Output the (x, y) coordinate of the center of the cell containing the given text.  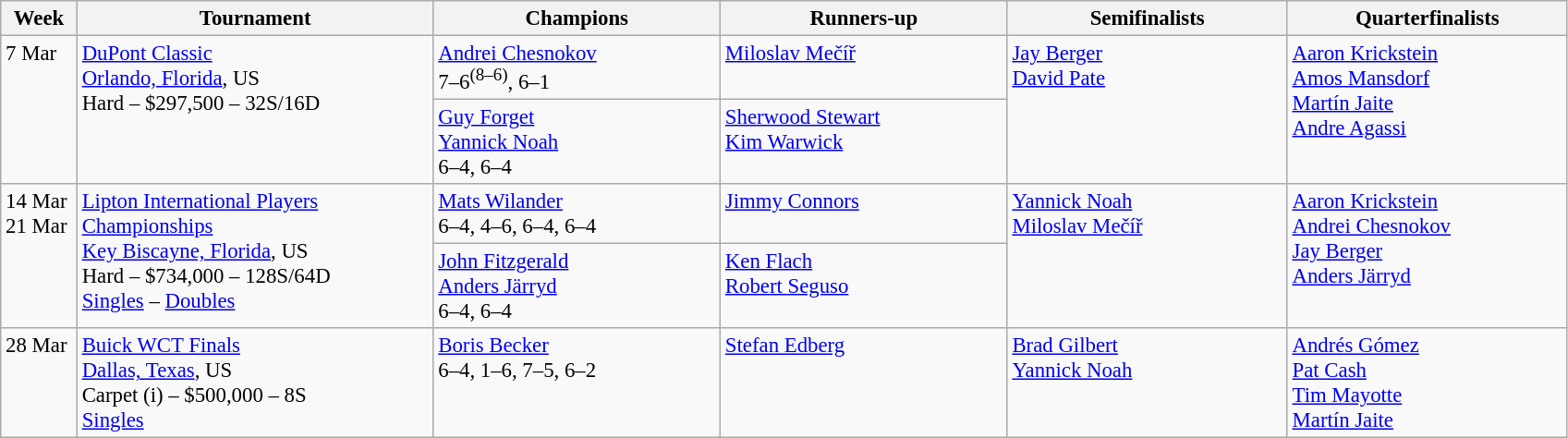
Guy Forget Yannick Noah 6–4, 6–4 (577, 142)
Lipton International Players Championships Key Biscayne, Florida, USHard – $734,000 – 128S/64D Singles – Doubles (255, 256)
Week (39, 18)
Quarterfinalists (1427, 18)
DuPont Classic Orlando, Florida, USHard – $297,500 – 32S/16D (255, 111)
Tournament (255, 18)
Sherwood Stewart Kim Warwick (865, 142)
Semifinalists (1148, 18)
7 Mar (39, 111)
Mats Wilander 6–4, 4–6, 6–4, 6–4 (577, 214)
Champions (577, 18)
Yannick Noah Miloslav Mečíř (1148, 256)
Miloslav Mečíř (865, 68)
Runners-up (865, 18)
John Fitzgerald Anders Järryd 6–4, 6–4 (577, 286)
14 Mar21 Mar (39, 256)
Jay Berger David Pate (1148, 111)
Aaron Krickstein Amos Mansdorf Martín Jaite Andre Agassi (1427, 111)
Aaron Krickstein Andrei Chesnokov Jay Berger Anders Järryd (1427, 256)
Jimmy Connors (865, 214)
Andrei Chesnokov 7–6(8–6), 6–1 (577, 68)
Ken Flach Robert Seguso (865, 286)
